Output the [x, y] coordinate of the center of the cell containing the given text.  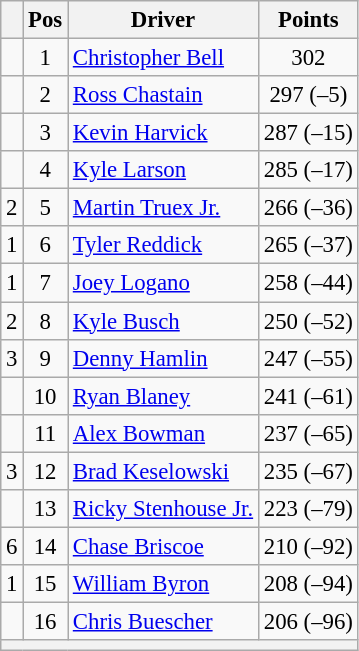
15 [46, 584]
Ryan Blaney [164, 396]
297 (–5) [308, 95]
7 [46, 283]
Kevin Harvick [164, 133]
Ricky Stenhouse Jr. [164, 509]
9 [46, 358]
5 [46, 208]
Kyle Larson [164, 170]
247 (–55) [308, 358]
287 (–15) [308, 133]
Tyler Reddick [164, 245]
Denny Hamlin [164, 358]
237 (–65) [308, 433]
210 (–92) [308, 546]
14 [46, 546]
241 (–61) [308, 396]
Martin Truex Jr. [164, 208]
Ross Chastain [164, 95]
235 (–67) [308, 471]
10 [46, 396]
Chris Buescher [164, 621]
265 (–37) [308, 245]
Points [308, 20]
11 [46, 433]
Brad Keselowski [164, 471]
16 [46, 621]
Chase Briscoe [164, 546]
Joey Logano [164, 283]
12 [46, 471]
Driver [164, 20]
13 [46, 509]
Christopher Bell [164, 58]
208 (–94) [308, 584]
266 (–36) [308, 208]
285 (–17) [308, 170]
4 [46, 170]
302 [308, 58]
Pos [46, 20]
258 (–44) [308, 283]
Kyle Busch [164, 321]
8 [46, 321]
250 (–52) [308, 321]
Alex Bowman [164, 433]
William Byron [164, 584]
223 (–79) [308, 509]
206 (–96) [308, 621]
